Extract the (x, y) coordinate from the center of the cell holding the provided text.  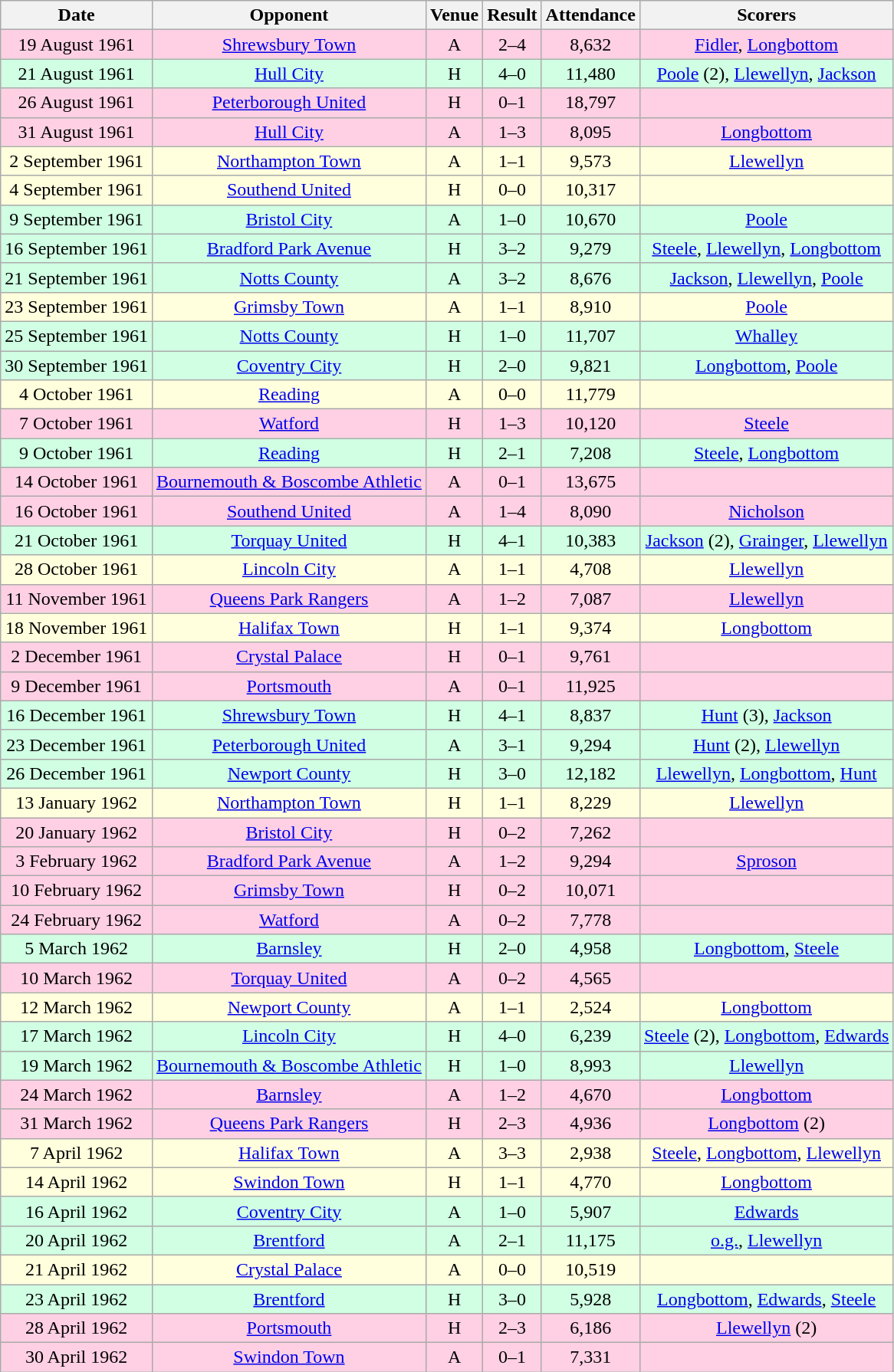
4,770 (590, 1182)
26 August 1961 (77, 103)
o.g., Llewellyn (766, 1240)
9 December 1961 (77, 686)
5,928 (590, 1299)
16 April 1962 (77, 1211)
2 December 1961 (77, 657)
Nicholson (766, 511)
8,632 (590, 44)
11,925 (590, 686)
11,480 (590, 74)
4,670 (590, 1095)
23 December 1961 (77, 744)
Whalley (766, 336)
12,182 (590, 773)
12 March 1962 (77, 1007)
9,761 (590, 657)
10,670 (590, 219)
Steele, Longbottom, Llewellyn (766, 1153)
7,262 (590, 832)
19 August 1961 (77, 44)
Scorers (766, 15)
9 October 1961 (77, 453)
14 April 1962 (77, 1182)
28 April 1962 (77, 1328)
4,936 (590, 1124)
7,331 (590, 1357)
30 April 1962 (77, 1357)
4,958 (590, 949)
18 November 1961 (77, 628)
9,821 (590, 366)
8,837 (590, 715)
24 March 1962 (77, 1095)
Hunt (3), Jackson (766, 715)
13,675 (590, 482)
23 September 1961 (77, 307)
8,229 (590, 803)
31 August 1961 (77, 132)
10,383 (590, 540)
7 October 1961 (77, 424)
10 February 1962 (77, 891)
Jackson, Llewellyn, Poole (766, 277)
8,910 (590, 307)
21 April 1962 (77, 1269)
19 March 1962 (77, 1065)
2–4 (512, 44)
16 December 1961 (77, 715)
28 October 1961 (77, 569)
4,565 (590, 978)
9,573 (590, 161)
Longbottom, Edwards, Steele (766, 1299)
Opponent (288, 15)
23 April 1962 (77, 1299)
10,120 (590, 424)
4 October 1961 (77, 395)
25 September 1961 (77, 336)
Llewellyn, Longbottom, Hunt (766, 773)
17 March 1962 (77, 1036)
Steele (766, 424)
13 January 1962 (77, 803)
10,317 (590, 190)
9 September 1961 (77, 219)
8,090 (590, 511)
8,993 (590, 1065)
11,779 (590, 395)
4 September 1961 (77, 190)
6,186 (590, 1328)
8,095 (590, 132)
Attendance (590, 15)
3–3 (512, 1153)
3 February 1962 (77, 862)
7,087 (590, 599)
2 September 1961 (77, 161)
4,708 (590, 569)
6,239 (590, 1036)
7,778 (590, 920)
3–1 (512, 744)
14 October 1961 (77, 482)
30 September 1961 (77, 366)
20 April 1962 (77, 1240)
7 April 1962 (77, 1153)
31 March 1962 (77, 1124)
26 December 1961 (77, 773)
Longbottom, Poole (766, 366)
18,797 (590, 103)
9,279 (590, 248)
11,707 (590, 336)
Fidler, Longbottom (766, 44)
Steele, Llewellyn, Longbottom (766, 248)
Poole (2), Llewellyn, Jackson (766, 74)
5 March 1962 (77, 949)
Jackson (2), Grainger, Llewellyn (766, 540)
Sproson (766, 862)
Result (512, 15)
24 February 1962 (77, 920)
20 January 1962 (77, 832)
Steele, Longbottom (766, 453)
16 September 1961 (77, 248)
Edwards (766, 1211)
21 October 1961 (77, 540)
21 September 1961 (77, 277)
5,907 (590, 1211)
2,938 (590, 1153)
Llewellyn (2) (766, 1328)
16 October 1961 (77, 511)
1–4 (512, 511)
7,208 (590, 453)
Longbottom, Steele (766, 949)
11,175 (590, 1240)
21 August 1961 (77, 74)
11 November 1961 (77, 599)
Hunt (2), Llewellyn (766, 744)
10,071 (590, 891)
Date (77, 15)
8,676 (590, 277)
Longbottom (2) (766, 1124)
2,524 (590, 1007)
10 March 1962 (77, 978)
10,519 (590, 1269)
Steele (2), Longbottom, Edwards (766, 1036)
Venue (454, 15)
9,374 (590, 628)
